For the text-containing cell, return its midpoint in [x, y] coordinate format. 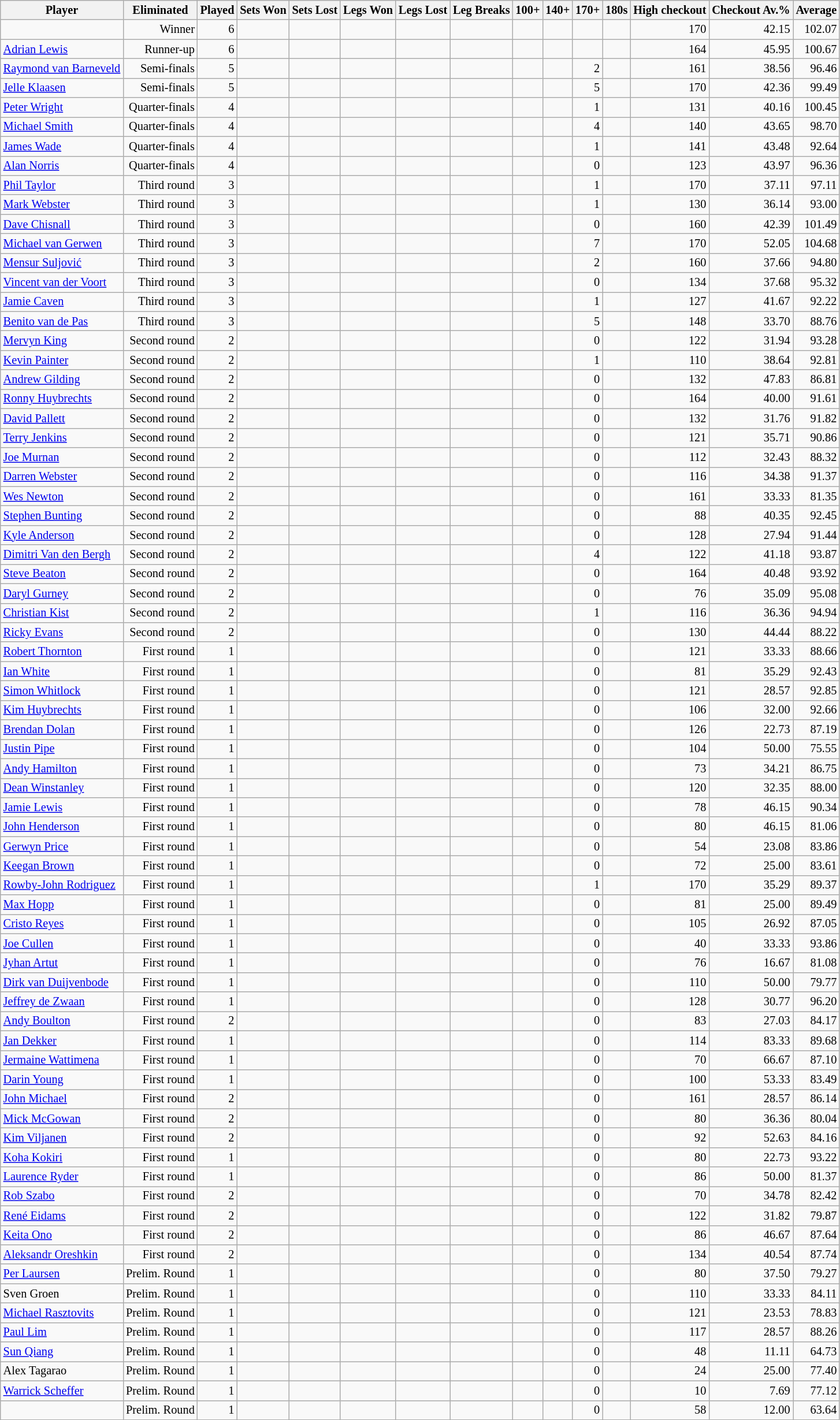
88.00 [817, 788]
Michael Smith [62, 127]
38.56 [751, 68]
98.70 [817, 127]
45.95 [751, 49]
Raymond van Barneveld [62, 68]
31.76 [751, 418]
79.27 [817, 1274]
37.50 [751, 1274]
42.36 [751, 88]
René Eidams [62, 1215]
81.06 [817, 827]
32.00 [751, 710]
170+ [588, 10]
Mervyn King [62, 340]
Kevin Painter [62, 360]
Steve Beaton [62, 574]
Robert Thornton [62, 652]
88.22 [817, 632]
Dirk van Duijvenbode [62, 982]
104 [670, 749]
96.36 [817, 166]
Paul Lim [62, 1332]
Vincent van der Voort [62, 282]
102.07 [817, 29]
131 [670, 107]
84.16 [817, 1138]
88.66 [817, 652]
120 [670, 788]
Darin Young [62, 1079]
87.19 [817, 730]
148 [670, 321]
77.12 [817, 1391]
Jamie Caven [62, 302]
Cristo Reyes [62, 924]
Max Hopp [62, 905]
Kim Viljanen [62, 1138]
141 [670, 146]
100+ [528, 10]
Ian White [62, 671]
46.67 [751, 1235]
Andy Boulton [62, 1021]
100 [670, 1079]
34.21 [751, 768]
63.64 [817, 1410]
93.87 [817, 555]
40.48 [751, 574]
Mensur Suljović [62, 263]
80.04 [817, 1118]
Sun Qiang [62, 1352]
53.33 [751, 1079]
Mick McGowan [62, 1118]
40.54 [751, 1254]
40.16 [751, 107]
Mark Webster [62, 205]
112 [670, 457]
Peter Wright [62, 107]
72 [670, 865]
92.81 [817, 360]
Legs Lost [423, 10]
87.10 [817, 1060]
81.35 [817, 496]
Ronny Huybrechts [62, 399]
11.11 [751, 1352]
92.64 [817, 146]
Sets Lost [315, 10]
Andy Hamilton [62, 768]
Jyhan Artut [62, 963]
Checkout Av.% [751, 10]
92.22 [817, 302]
86.14 [817, 1099]
Laurence Ryder [62, 1177]
89.68 [817, 1040]
41.18 [751, 555]
23.53 [751, 1313]
Adrian Lewis [62, 49]
John Michael [62, 1099]
Michael Rasztovits [62, 1313]
100.45 [817, 107]
92.85 [817, 690]
86.81 [817, 380]
94.80 [817, 263]
40.35 [751, 515]
140+ [557, 10]
7 [588, 243]
96.46 [817, 68]
83.49 [817, 1079]
180s [616, 10]
36.14 [751, 205]
27.94 [751, 535]
Gerwyn Price [62, 846]
106 [670, 710]
66.67 [751, 1060]
Kim Huybrechts [62, 710]
79.77 [817, 982]
40.00 [751, 399]
Dean Winstanley [62, 788]
34.38 [751, 477]
Jeffrey de Zwaan [62, 1002]
91.44 [817, 535]
79.87 [817, 1215]
Koha Kokiri [62, 1157]
97.11 [817, 185]
32.35 [751, 788]
47.83 [751, 380]
Sven Groen [62, 1293]
Alex Tagarao [62, 1371]
44.44 [751, 632]
84.11 [817, 1293]
Benito van de Pas [62, 321]
75.55 [817, 749]
Runner-up [161, 49]
Legs Won [368, 10]
Average [817, 10]
John Henderson [62, 827]
Jelle Klaasen [62, 88]
23.08 [751, 846]
Winner [161, 29]
117 [670, 1332]
Jamie Lewis [62, 807]
Jermaine Wattimena [62, 1060]
42.39 [751, 224]
96.20 [817, 1002]
93.22 [817, 1157]
100.67 [817, 49]
77.40 [817, 1371]
86.75 [817, 768]
88.26 [817, 1332]
35.09 [751, 593]
Player [62, 10]
34.78 [751, 1196]
91.61 [817, 399]
Rowby-John Rodriguez [62, 885]
33.70 [751, 321]
David Pallett [62, 418]
95.08 [817, 593]
43.48 [751, 146]
83.86 [817, 846]
83 [670, 1021]
92 [670, 1138]
92.45 [817, 515]
64.73 [817, 1352]
88.32 [817, 457]
41.67 [751, 302]
Ricky Evans [62, 632]
Played [217, 10]
90.86 [817, 438]
93.92 [817, 574]
94.94 [817, 613]
Andrew Gilding [62, 380]
95.32 [817, 282]
31.94 [751, 340]
7.69 [751, 1391]
82.42 [817, 1196]
114 [670, 1040]
16.67 [751, 963]
87.05 [817, 924]
93.86 [817, 943]
32.43 [751, 457]
Dave Chisnall [62, 224]
37.66 [751, 263]
Christian Kist [62, 613]
Keita Ono [62, 1235]
Leg Breaks [481, 10]
89.37 [817, 885]
88.76 [817, 321]
81.37 [817, 1177]
127 [670, 302]
73 [670, 768]
High checkout [670, 10]
88 [670, 515]
123 [670, 166]
89.49 [817, 905]
Justin Pipe [62, 749]
93.28 [817, 340]
10 [670, 1391]
35.71 [751, 438]
Daryl Gurney [62, 593]
12.00 [751, 1410]
140 [670, 127]
81.08 [817, 963]
Terry Jenkins [62, 438]
Eliminated [161, 10]
26.92 [751, 924]
Darren Webster [62, 477]
91.37 [817, 477]
78.83 [817, 1313]
Per Laursen [62, 1274]
43.65 [751, 127]
92.43 [817, 671]
Sets Won [263, 10]
31.82 [751, 1215]
92.66 [817, 710]
54 [670, 846]
101.49 [817, 224]
Jan Dekker [62, 1040]
Joe Cullen [62, 943]
Rob Szabo [62, 1196]
Dimitri Van den Bergh [62, 555]
83.33 [751, 1040]
87.64 [817, 1235]
48 [670, 1352]
Warrick Scheffer [62, 1391]
Aleksandr Oreshkin [62, 1254]
126 [670, 730]
87.74 [817, 1254]
Keegan Brown [62, 865]
43.97 [751, 166]
27.03 [751, 1021]
James Wade [62, 146]
Michael van Gerwen [62, 243]
104.68 [817, 243]
Alan Norris [62, 166]
91.82 [817, 418]
52.63 [751, 1138]
38.64 [751, 360]
58 [670, 1410]
40 [670, 943]
Joe Murnan [62, 457]
Kyle Anderson [62, 535]
93.00 [817, 205]
Brendan Dolan [62, 730]
90.34 [817, 807]
Wes Newton [62, 496]
Simon Whitlock [62, 690]
Phil Taylor [62, 185]
Stephen Bunting [62, 515]
52.05 [751, 243]
105 [670, 924]
99.49 [817, 88]
84.17 [817, 1021]
37.68 [751, 282]
78 [670, 807]
37.11 [751, 185]
42.15 [751, 29]
30.77 [751, 1002]
24 [670, 1371]
83.61 [817, 865]
